Capture the cell that displays the provided text and extract its [x, y] central coordinate. 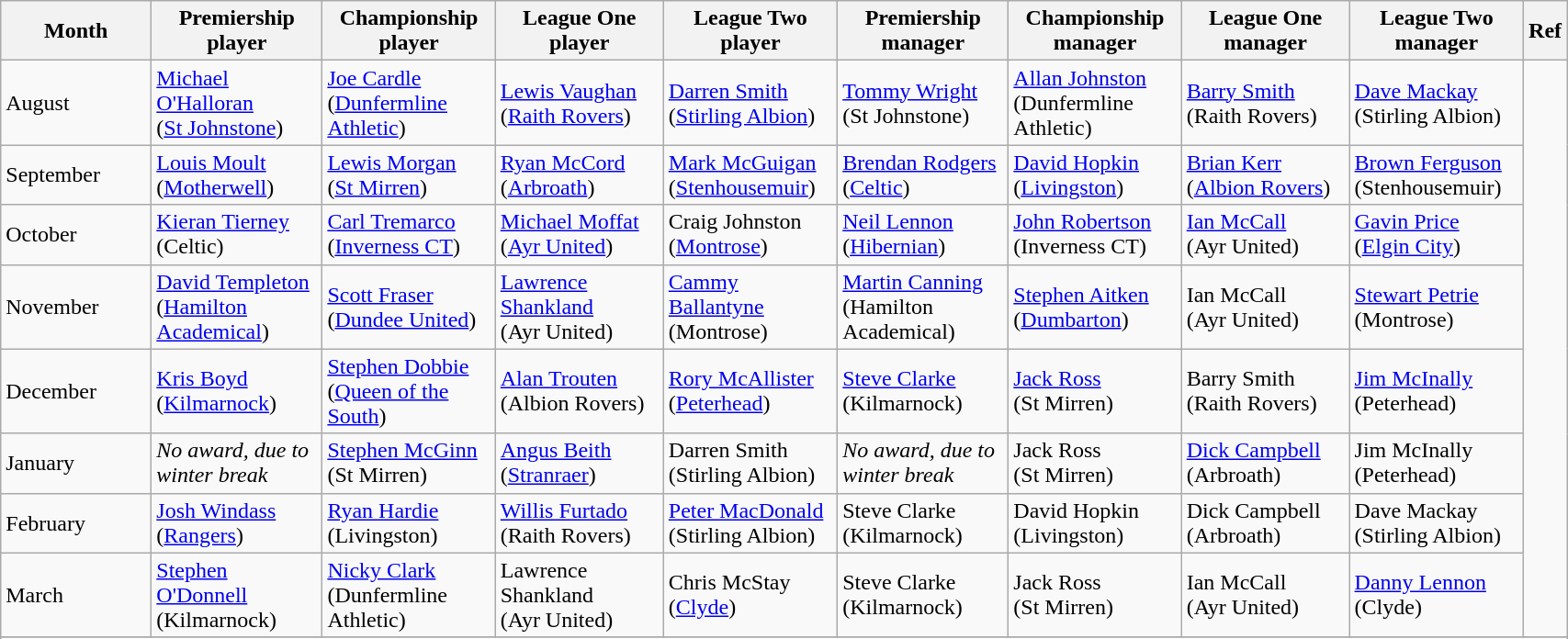
Louis Moult(Motherwell) [237, 174]
Mark McGuigan(Stenhousemuir) [750, 174]
Rory McAllister(Peterhead) [750, 391]
Stephen Aitken(Dumbarton) [1095, 307]
Brendan Rodgers(Celtic) [923, 174]
Lewis Morgan(St Mirren) [409, 174]
Peter MacDonald(Stirling Albion) [750, 523]
Scott Fraser(Dundee United) [409, 307]
Carl Tremarco(Inverness CT) [409, 235]
November [76, 307]
David Templeton(Hamilton Academical) [237, 307]
March [76, 595]
Kieran Tierney(Celtic) [237, 235]
Stephen Dobbie(Queen of the South) [409, 391]
Neil Lennon(Hibernian) [923, 235]
Stephen O'Donnell(Kilmarnock) [237, 595]
John Robertson (Inverness CT) [1095, 235]
Ryan McCord(Arbroath) [579, 174]
Joe Cardle(Dunfermline Athletic) [409, 103]
Gavin Price(Elgin City) [1437, 235]
League Onemanager [1266, 31]
Michael O'Halloran(St Johnstone) [237, 103]
Josh Windass(Rangers) [237, 523]
League Oneplayer [579, 31]
Lewis Vaughan(Raith Rovers) [579, 103]
Alan Trouten(Albion Rovers) [579, 391]
Chris McStay(Clyde) [750, 595]
Martin Canning(Hamilton Academical) [923, 307]
Premiershipmanager [923, 31]
Ryan Hardie(Livingston) [409, 523]
Cammy Ballantyne (Montrose) [750, 307]
December [76, 391]
January [76, 463]
League Twoplayer [750, 31]
February [76, 523]
Allan Johnston(Dunfermline Athletic) [1095, 103]
Danny Lennon(Clyde) [1437, 595]
Craig Johnston (Montrose) [750, 235]
League Twomanager [1437, 31]
Brian Kerr(Albion Rovers) [1266, 174]
Angus Beith(Stranraer) [579, 463]
Stewart Petrie (Montrose) [1437, 307]
August [76, 103]
Brown Ferguson(Stenhousemuir) [1437, 174]
Kris Boyd(Kilmarnock) [237, 391]
Stephen McGinn(St Mirren) [409, 463]
October [76, 235]
Championshipmanager [1095, 31]
Month [76, 31]
Premiershipplayer [237, 31]
September [76, 174]
Tommy Wright(St Johnstone) [923, 103]
Michael Moffat(Ayr United) [579, 235]
Championshipplayer [409, 31]
Nicky Clark(Dunfermline Athletic) [409, 595]
Willis Furtado(Raith Rovers) [579, 523]
Ref [1545, 31]
